Search for the cell housing the specified text and yield its (X, Y) center coordinate. 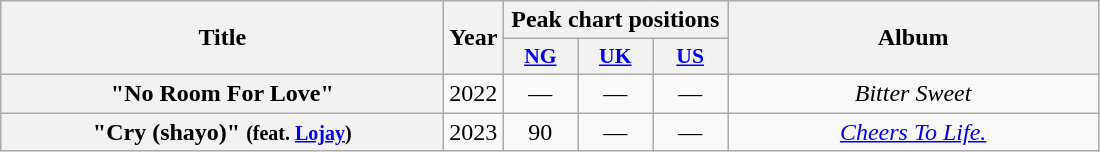
Title (222, 38)
"No Room For Love" (222, 93)
Bitter Sweet (914, 93)
90 (540, 131)
2022 (474, 93)
Album (914, 38)
2023 (474, 131)
Peak chart positions (616, 20)
Cheers To Life. (914, 131)
NG (540, 57)
Year (474, 38)
"Cry (shayo)" (feat. Lojay) (222, 131)
UK (616, 57)
US (690, 57)
